Output the [X, Y] coordinate of the center of the cell containing the given text.  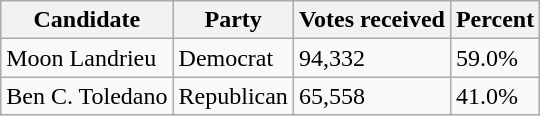
94,332 [372, 58]
Percent [494, 20]
Republican [233, 96]
41.0% [494, 96]
Candidate [87, 20]
Votes received [372, 20]
Democrat [233, 58]
Ben C. Toledano [87, 96]
Moon Landrieu [87, 58]
59.0% [494, 58]
Party [233, 20]
65,558 [372, 96]
